For the text-containing cell, return its midpoint in [X, Y] coordinate format. 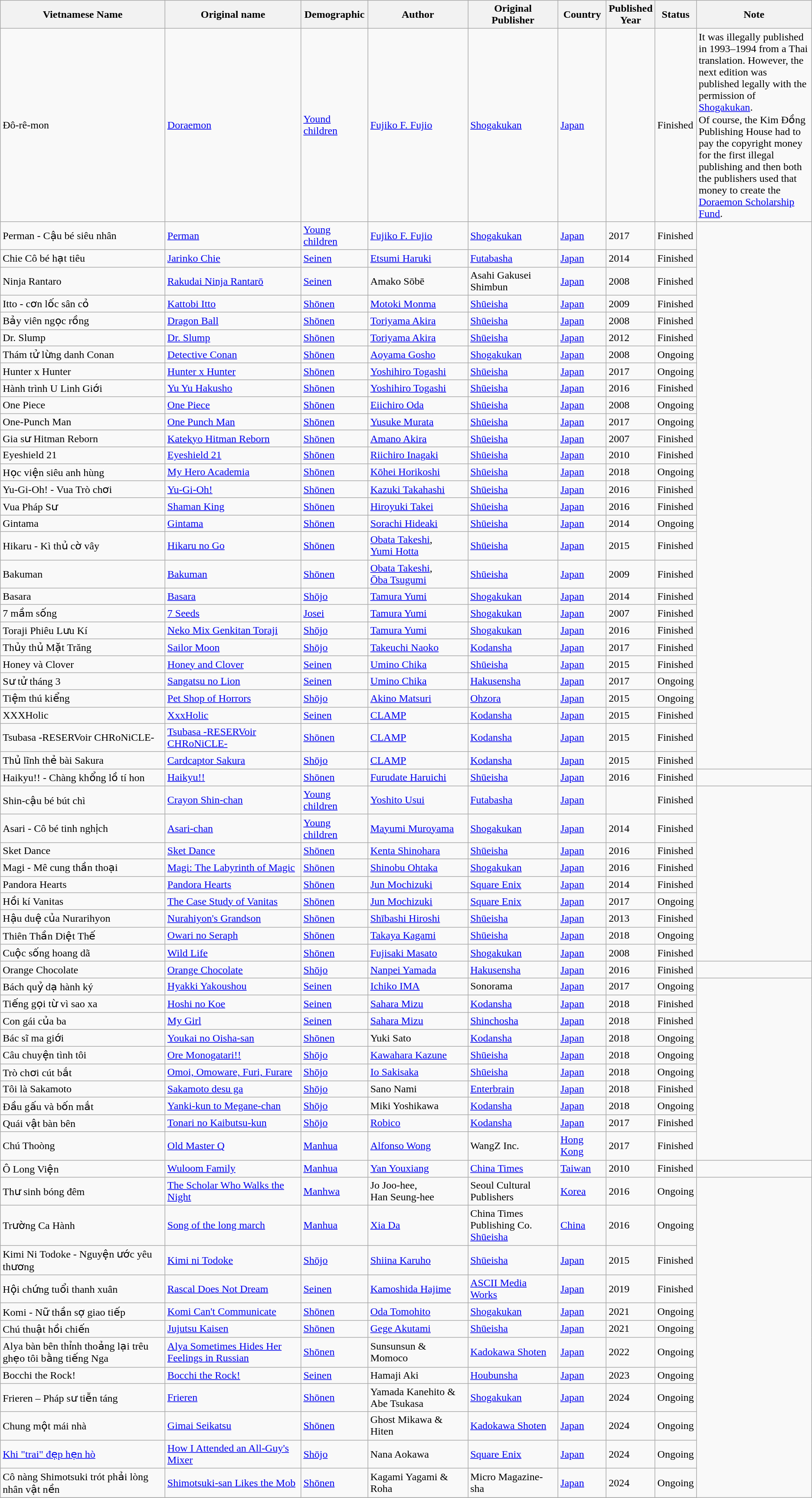
Song of the long march [233, 1225]
Miki Yoshikawa [418, 1106]
Wuloom Family [233, 1169]
Motoki Monma [418, 304]
Yanki-kun to Megane-chan [233, 1106]
Josei [334, 613]
Chie Cô bé hạt tiêu [83, 258]
Tonari no Kaibutsu-kun [233, 1123]
Yoshito Usui [418, 800]
Magi - Mê cung thần thoại [83, 867]
Kimi ni Todoke [233, 1260]
Youkai no Oisha-san [233, 1038]
Jarinko Chie [233, 258]
Fujisaki Masato [418, 953]
Honey và Clover [83, 664]
Hyakki Yakoushou [233, 986]
Sonorama [513, 986]
Doraemon [233, 125]
Komi Can't Communicate [233, 1312]
Trường Ca Hành [83, 1225]
Thiên Thần Diệt Thế [83, 936]
One-Punch Man [83, 421]
Sailor Moon [233, 647]
Omoi, Omoware, Furi, Furare [233, 1072]
Sư tử tháng 3 [83, 681]
2012 [631, 338]
Magi: The Labyrinth of Magic [233, 867]
Shinobu Ohtaka [418, 867]
Câu chuyện tình tôi [83, 1055]
Honey and Clover [233, 664]
Shin-cậu bé bút chì [83, 800]
The Case Study of Vanitas [233, 901]
Ohzora [513, 698]
Eiichiro Oda [418, 405]
Khi "trai" đẹp hẹn hò [83, 1454]
Haikyu!! - Chàng khổng lồ tí hon [83, 778]
Sunsunsun & Momoco [418, 1352]
Nanpei Yamada [418, 969]
Micro Magazine-sha [513, 1483]
Kimi Ni Todoke - Nguyện ước yêu thương [83, 1260]
WangZ Inc. [513, 1146]
Rascal Does Not Dream [233, 1289]
Dragon Ball [233, 321]
Io Sakisaka [418, 1072]
Komi - Nữ thần sợ giao tiếp [83, 1312]
Tôi là Sakamoto [83, 1089]
Ninja Rantaro [83, 281]
Katekyo Hitman Reborn [233, 439]
Thư sinh bóng đêm [83, 1192]
Chú thuật hồi chiến [83, 1329]
XXXHolic [83, 715]
China [582, 1225]
Jujutsu Kaisen [233, 1329]
Yound children [334, 125]
Gege Akutami [418, 1329]
Sangatsu no Lion [233, 681]
Amako Sōbē [418, 281]
Frieren [233, 1397]
Riichiro Inagaki [418, 455]
Kōhei Horikoshi [418, 472]
Houbunsha [513, 1375]
Ore Monogatari!! [233, 1055]
Taiwan [582, 1169]
Thủy thủ Mặt Trăng [83, 647]
Con gái của ba [83, 1021]
Korea [582, 1192]
Perman - Cậu bé siêu nhân [83, 235]
My Girl [233, 1021]
ASCII Media Works [513, 1289]
Ghost Mikawa & Hiten [418, 1426]
Ô Long Viện [83, 1169]
Bách quỷ dạ hành ký [83, 986]
Itto - cơn lốc sân cỏ [83, 304]
Gimai Seikatsu [233, 1426]
Demographic [334, 15]
China Times [513, 1169]
Học viện siêu anh hùng [83, 472]
Toraji Phiêu Lưu Kí [83, 631]
Sano Nami [418, 1089]
2019 [631, 1289]
Shinchosha [513, 1021]
Asahi GakuseiShimbun [513, 281]
Vua Pháp Sư [83, 506]
Cardcaptor Sakura [233, 760]
Hong Kong [582, 1146]
Hamaji Aki [418, 1375]
Nana Aokawa [418, 1454]
Bảy viên ngọc rồng [83, 321]
Mayumi Muroyama [418, 828]
Asari - Cô bé tinh nghịch [83, 828]
Haikyu!! [233, 778]
Sorachi Hideaki [418, 523]
Aoyama Gosho [418, 355]
Kamoshida Hajime [418, 1289]
Yusuke Murata [418, 421]
Vietnamese Name [83, 15]
Author [418, 15]
Enterbrain [513, 1089]
Original name [233, 15]
Thám tử lừng danh Conan [83, 355]
Amano Akira [418, 439]
Yu Yu Hakusho [233, 388]
How I Attended an All-Guy's Mixer [233, 1454]
2023 [631, 1375]
Kenta Shinohara [418, 851]
Alfonso Wong [418, 1146]
Obata Takeshi,Ōba Tsugumi [418, 574]
Rakudai Ninja Rantarō [233, 281]
The Scholar Who Walks the Night [233, 1192]
Furudate Haruichi [418, 778]
Shaman King [233, 506]
Robico [418, 1123]
Yan Youxiang [418, 1169]
Xia Da [418, 1225]
Yu-Gi-Oh! [233, 489]
Trò chơi cút bắt [83, 1072]
2022 [631, 1352]
Shiina Karuho [418, 1260]
Yamada Kanehito & Abe Tsukasa [418, 1397]
Seoul CulturalPublishers [513, 1192]
Status [676, 15]
Chú Thoòng [83, 1146]
Owari no Seraph [233, 936]
Ichiko IMA [418, 986]
Quái vật bàn bên [83, 1123]
Akino Matsuri [418, 698]
One Punch Man [233, 421]
XxxHolic [233, 715]
Neko Mix Genkitan Toraji [233, 631]
Country [582, 15]
Hiroyuki Takei [418, 506]
Cô nàng Shimotsuki trót phải lòng nhân vật nền [83, 1483]
Tiếng gọi từ vì sao xa [83, 1004]
Old Master Q [233, 1146]
Nurahiyon's Grandson [233, 919]
Alya Sometimes Hides Her Feelings in Russian [233, 1352]
Wild Life [233, 953]
Oda Tomohito [418, 1312]
Kattobi Itto [233, 304]
Cuộc sống hoang dã [83, 953]
Hậu duệ của Nurarihyon [83, 919]
Detective Conan [233, 355]
Kawahara Kazune [418, 1055]
Thủ lĩnh thẻ bài Sakura [83, 760]
Etsumi Haruki [418, 258]
Yuki Sato [418, 1038]
Shimotsuki-san Likes the Mob [233, 1483]
Đầu gấu và bốn mắt [83, 1106]
Frieren – Pháp sư tiễn táng [83, 1397]
7 mầm sống [83, 613]
7 Seeds [233, 613]
Note [754, 15]
Jo Joo-hee,Han Seung-hee [418, 1192]
PublishedYear [631, 15]
Hoshi no Koe [233, 1004]
Takeuchi Naoko [418, 647]
Bác sĩ ma giới [83, 1038]
Sakamoto desu ga [233, 1089]
OriginalPublisher [513, 15]
Hành trình U Linh Giới [83, 388]
Yu-Gi-Oh! - Vua Trò chơi [83, 489]
Hồi kí Vanitas [83, 901]
Hikaru - Kì thủ cờ vây [83, 546]
Manhwa [334, 1192]
Takaya Kagami [418, 936]
Perman [233, 235]
Kazuki Takahashi [418, 489]
Shībashi Hiroshi [418, 919]
Tiệm thú kiểng [83, 698]
Crayon Shin-chan [233, 800]
Alya bàn bên thỉnh thoảng lại trêu ghẹo tôi bằng tiếng Nga [83, 1352]
Kagami Yagami & Roha [418, 1483]
China Times Publishing Co.Shūeisha [513, 1225]
Hội chứng tuổi thanh xuân [83, 1289]
2013 [631, 919]
Hikaru no Go [233, 546]
Chung một mái nhà [83, 1426]
Pet Shop of Horrors [233, 698]
Gia sư Hitman Reborn [83, 439]
Đô-rê-mon [83, 125]
My Hero Academia [233, 472]
Asari-chan [233, 828]
Obata Takeshi,Yumi Hotta [418, 546]
